Determine the [X, Y] coordinate at the center of the cell enclosing the given text.  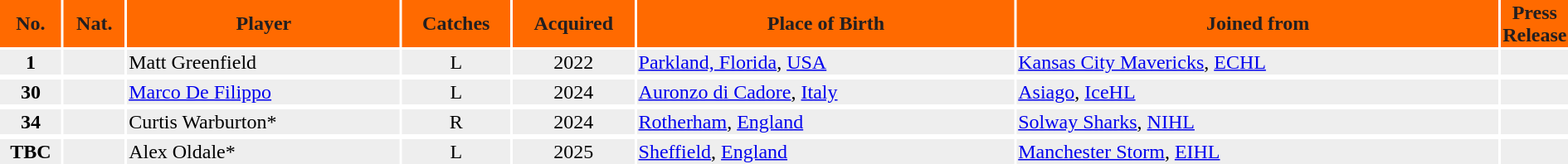
TBC [31, 152]
34 [31, 122]
Sheffield, England [826, 152]
2025 [573, 152]
30 [31, 92]
Alex Oldale* [264, 152]
R [456, 122]
1 [31, 62]
Rotherham, England [826, 122]
Nat. [95, 23]
Press Release [1535, 23]
Acquired [573, 23]
Player [264, 23]
No. [31, 23]
Parkland, Florida, USA [826, 62]
Joined from [1258, 23]
Solway Sharks, NIHL [1258, 122]
2022 [573, 62]
Marco De Filippo [264, 92]
Manchester Storm, EIHL [1258, 152]
Auronzo di Cadore, Italy [826, 92]
Catches [456, 23]
Matt Greenfield [264, 62]
Kansas City Mavericks, ECHL [1258, 62]
Place of Birth [826, 23]
Asiago, IceHL [1258, 92]
Curtis Warburton* [264, 122]
